Output the (x, y) coordinate of the center of the cell containing the given text.  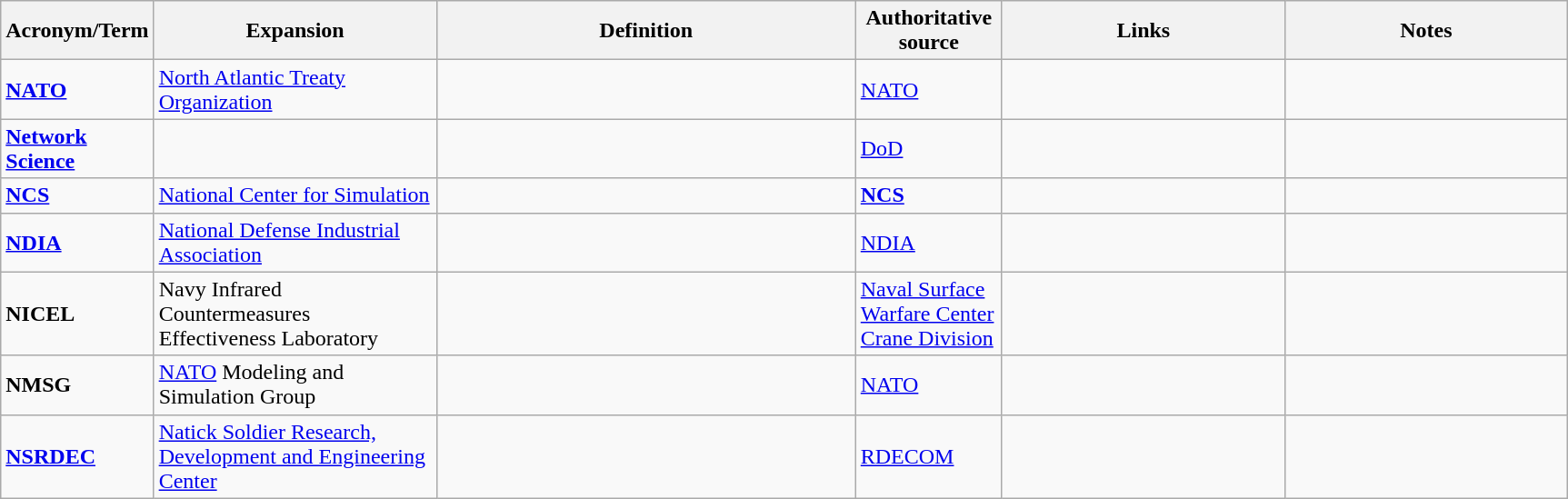
Authoritative source (929, 31)
National Defense Industrial Association (295, 242)
NATO Modeling and Simulation Group (295, 385)
Links (1144, 31)
NMSG (77, 385)
National Center for Simulation (295, 195)
Network Science (77, 149)
Naval Surface Warfare Center Crane Division (929, 314)
Expansion (295, 31)
Definition (645, 31)
Natick Soldier Research, Development and Engineering Center (295, 456)
NICEL (77, 314)
RDECOM (929, 456)
NSRDEC (77, 456)
Navy Infrared Countermeasures Effectiveness Laboratory (295, 314)
Acronym/Term (77, 31)
Notes (1425, 31)
North Atlantic Treaty Organization (295, 89)
DoD (929, 149)
